Locate the cell with the specified text and output its (x, y) center coordinate. 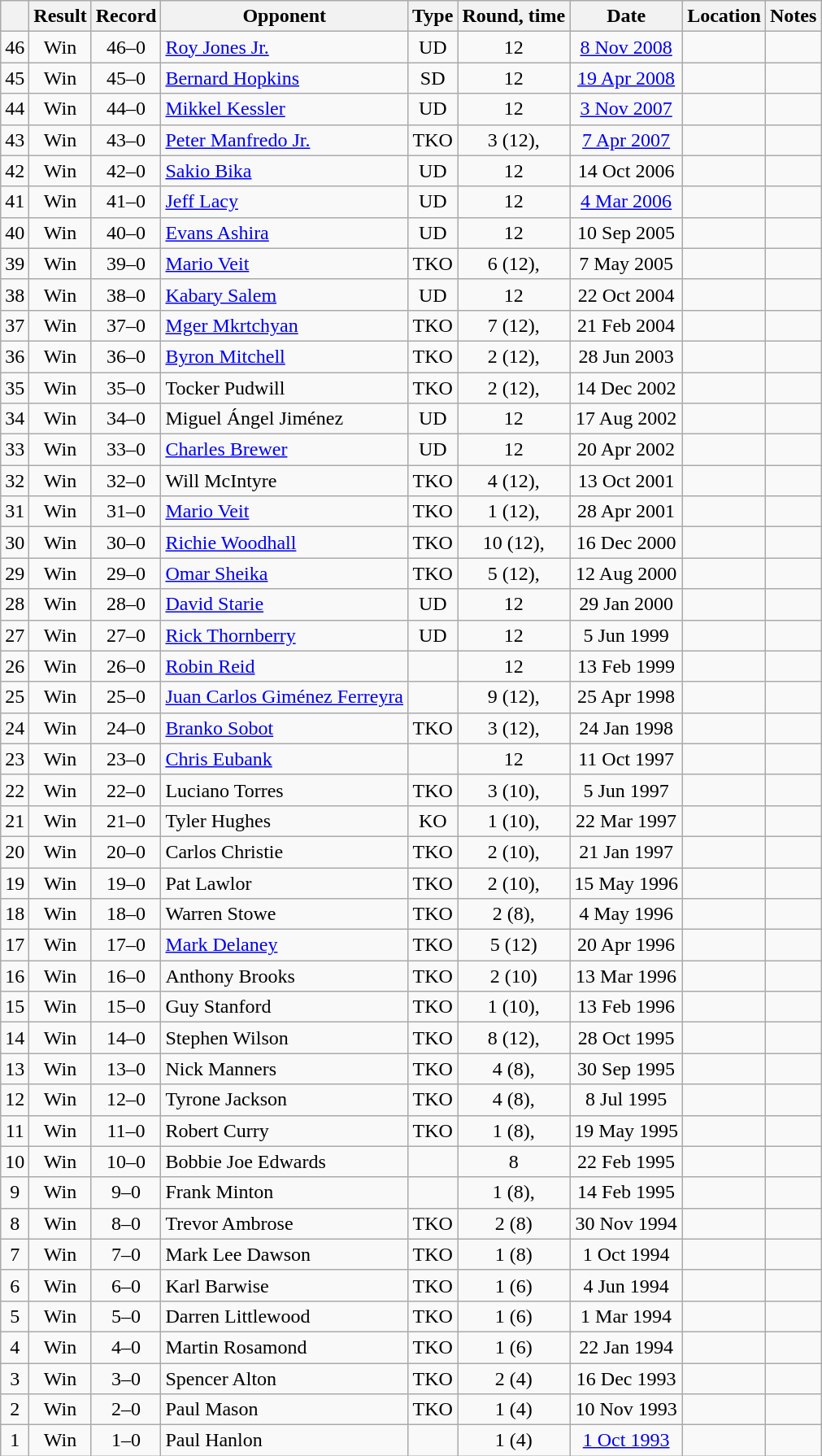
9–0 (126, 1192)
17 (15, 945)
4 Mar 2006 (626, 202)
1 (15, 1441)
9 (15, 1192)
Frank Minton (285, 1192)
44 (15, 109)
40–0 (126, 233)
25–0 (126, 697)
4–0 (126, 1347)
11–0 (126, 1131)
42–0 (126, 171)
Round, time (514, 16)
Warren Stowe (285, 914)
29–0 (126, 573)
28–0 (126, 604)
34 (15, 419)
Martin Rosamond (285, 1347)
15 (15, 1007)
28 Apr 2001 (626, 512)
4 (12), (514, 481)
28 (15, 604)
Guy Stanford (285, 1007)
SD (433, 78)
13 Oct 2001 (626, 481)
2 (4) (514, 1379)
Luciano Torres (285, 790)
7 (15, 1254)
23–0 (126, 759)
31–0 (126, 512)
22 Feb 1995 (626, 1162)
KO (433, 821)
6 (12), (514, 264)
21–0 (126, 821)
33–0 (126, 450)
22 (15, 790)
36–0 (126, 356)
8 Jul 1995 (626, 1100)
23 (15, 759)
Carlos Christie (285, 852)
Branko Sobot (285, 728)
5 (12), (514, 573)
16 (15, 976)
5–0 (126, 1316)
Opponent (285, 16)
31 (15, 512)
29 Jan 2000 (626, 604)
39 (15, 264)
37 (15, 325)
30 Sep 1995 (626, 1069)
Charles Brewer (285, 450)
22–0 (126, 790)
26 (15, 666)
5 Jun 1999 (626, 635)
13–0 (126, 1069)
Trevor Ambrose (285, 1223)
Location (724, 16)
2 (15, 1410)
24 (15, 728)
19 Apr 2008 (626, 78)
5 (15, 1316)
25 Apr 1998 (626, 697)
Tyrone Jackson (285, 1100)
10 (15, 1162)
1 Oct 1993 (626, 1441)
Result (60, 16)
20 Apr 2002 (626, 450)
4 (15, 1347)
Darren Littlewood (285, 1316)
1 Mar 1994 (626, 1316)
24 Jan 1998 (626, 728)
8–0 (126, 1223)
1 Oct 1994 (626, 1254)
7 (12), (514, 325)
14 Oct 2006 (626, 171)
Notes (793, 16)
41 (15, 202)
Tyler Hughes (285, 821)
2 (10) (514, 976)
Evans Ashira (285, 233)
5 (12) (514, 945)
Karl Barwise (285, 1285)
45 (15, 78)
7 May 2005 (626, 264)
13 Mar 1996 (626, 976)
25 (15, 697)
24–0 (126, 728)
Bobbie Joe Edwards (285, 1162)
6–0 (126, 1285)
10 Nov 1993 (626, 1410)
12–0 (126, 1100)
15–0 (126, 1007)
8 Nov 2008 (626, 47)
41–0 (126, 202)
Rick Thornberry (285, 635)
Mark Lee Dawson (285, 1254)
Robert Curry (285, 1131)
19 May 1995 (626, 1131)
Type (433, 16)
Date (626, 16)
1 (8) (514, 1254)
32–0 (126, 481)
30–0 (126, 543)
16 Dec 1993 (626, 1379)
Record (126, 16)
Chris Eubank (285, 759)
Miguel Ángel Jiménez (285, 419)
2 (8) (514, 1223)
42 (15, 171)
Stephen Wilson (285, 1038)
17–0 (126, 945)
18–0 (126, 914)
46 (15, 47)
45–0 (126, 78)
11 Oct 1997 (626, 759)
14 (15, 1038)
Richie Woodhall (285, 543)
Mark Delaney (285, 945)
2–0 (126, 1410)
27 (15, 635)
40 (15, 233)
20 (15, 852)
14 Dec 2002 (626, 388)
Will McIntyre (285, 481)
Kabary Salem (285, 294)
21 Jan 1997 (626, 852)
35–0 (126, 388)
19 (15, 883)
16–0 (126, 976)
18 (15, 914)
30 (15, 543)
22 Jan 1994 (626, 1347)
Juan Carlos Giménez Ferreyra (285, 697)
38 (15, 294)
43 (15, 140)
David Starie (285, 604)
6 (15, 1285)
30 Nov 1994 (626, 1223)
34–0 (126, 419)
Anthony Brooks (285, 976)
3 Nov 2007 (626, 109)
Sakio Bika (285, 171)
Omar Sheika (285, 573)
21 (15, 821)
16 Dec 2000 (626, 543)
13 Feb 1996 (626, 1007)
4 May 1996 (626, 914)
29 (15, 573)
38–0 (126, 294)
43–0 (126, 140)
28 Oct 1995 (626, 1038)
17 Aug 2002 (626, 419)
Mger Mkrtchyan (285, 325)
Peter Manfredo Jr. (285, 140)
Paul Mason (285, 1410)
39–0 (126, 264)
Pat Lawlor (285, 883)
33 (15, 450)
1 (12), (514, 512)
7–0 (126, 1254)
10 (12), (514, 543)
46–0 (126, 47)
14 Feb 1995 (626, 1192)
8 (12), (514, 1038)
1–0 (126, 1441)
Bernard Hopkins (285, 78)
Jeff Lacy (285, 202)
10 Sep 2005 (626, 233)
22 Mar 1997 (626, 821)
3–0 (126, 1379)
44–0 (126, 109)
9 (12), (514, 697)
Tocker Pudwill (285, 388)
27–0 (126, 635)
22 Oct 2004 (626, 294)
7 Apr 2007 (626, 140)
20 Apr 1996 (626, 945)
10–0 (126, 1162)
15 May 1996 (626, 883)
14–0 (126, 1038)
13 (15, 1069)
Spencer Alton (285, 1379)
35 (15, 388)
5 Jun 1997 (626, 790)
Byron Mitchell (285, 356)
21 Feb 2004 (626, 325)
36 (15, 356)
20–0 (126, 852)
28 Jun 2003 (626, 356)
Nick Manners (285, 1069)
2 (8), (514, 914)
Mikkel Kessler (285, 109)
Paul Hanlon (285, 1441)
12 Aug 2000 (626, 573)
3 (10), (514, 790)
3 (15, 1379)
32 (15, 481)
11 (15, 1131)
4 Jun 1994 (626, 1285)
Roy Jones Jr. (285, 47)
Robin Reid (285, 666)
13 Feb 1999 (626, 666)
37–0 (126, 325)
19–0 (126, 883)
26–0 (126, 666)
